Detect which cell encompasses the target text, then output its (x, y) center coordinate. 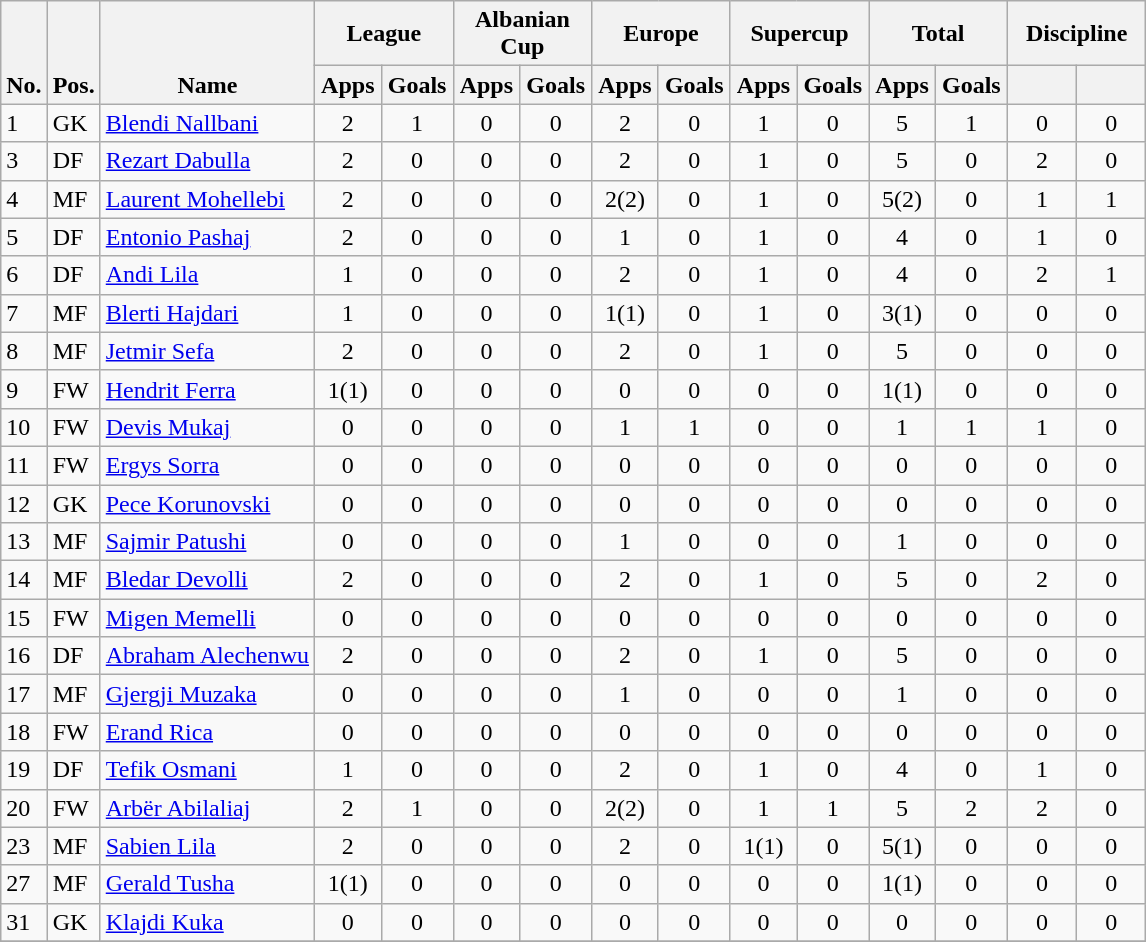
20 (24, 808)
Erand Rica (207, 732)
Europe (662, 34)
Sajmir Patushi (207, 542)
Tefik Osmani (207, 770)
Arbër Abilaliaj (207, 808)
7 (24, 313)
Rezart Dabulla (207, 161)
Gerald Tusha (207, 884)
Blerti Hajdari (207, 313)
18 (24, 732)
31 (24, 922)
27 (24, 884)
League (384, 34)
6 (24, 275)
3 (24, 161)
Migen Memelli (207, 618)
5(2) (902, 199)
Pos. (74, 52)
Jetmir Sefa (207, 351)
Entonio Pashaj (207, 237)
Gjergji Muzaka (207, 694)
23 (24, 846)
17 (24, 694)
15 (24, 618)
Laurent Mohellebi (207, 199)
12 (24, 503)
Name (207, 52)
5(1) (902, 846)
Supercup (800, 34)
Ergys Sorra (207, 465)
Discipline (1076, 34)
16 (24, 656)
14 (24, 580)
Pece Korunovski (207, 503)
Devis Mukaj (207, 427)
No. (24, 52)
Albanian Cup (522, 34)
13 (24, 542)
19 (24, 770)
Blendi Nallbani (207, 123)
3(1) (902, 313)
Hendrit Ferra (207, 389)
9 (24, 389)
Bledar Devolli (207, 580)
11 (24, 465)
10 (24, 427)
Total (938, 34)
8 (24, 351)
Andi Lila (207, 275)
Abraham Alechenwu (207, 656)
Klajdi Kuka (207, 922)
Sabien Lila (207, 846)
